From the cell containing the given text, extract its center point as (X, Y) coordinate. 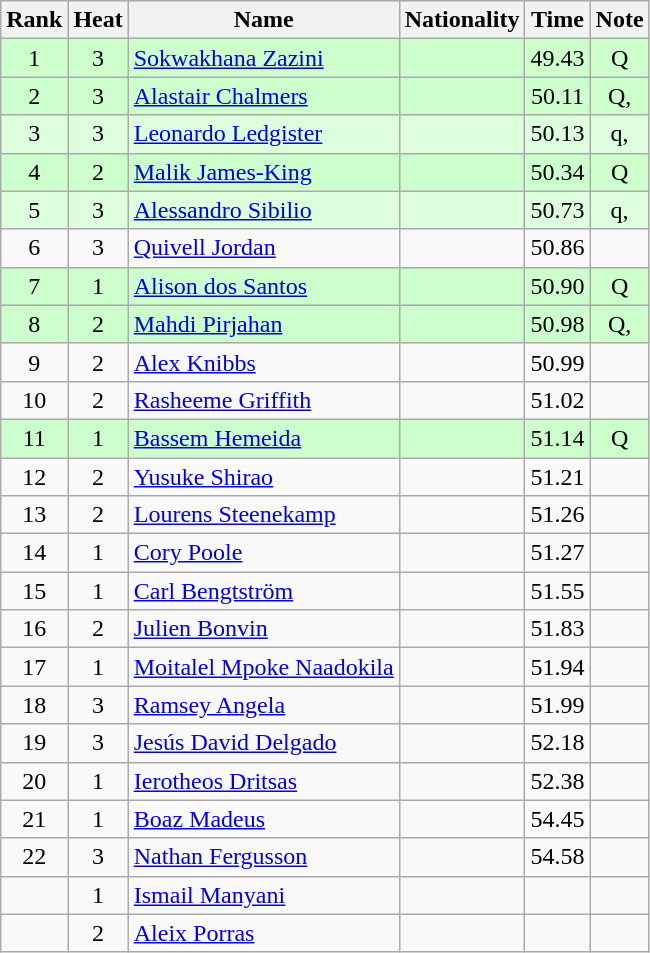
19 (34, 743)
52.38 (558, 781)
51.83 (558, 629)
51.99 (558, 705)
7 (34, 286)
Time (558, 20)
Nationality (462, 20)
49.43 (558, 58)
50.11 (558, 96)
16 (34, 629)
Aleix Porras (264, 933)
15 (34, 591)
9 (34, 362)
Quivell Jordan (264, 248)
Leonardo Ledgister (264, 134)
51.21 (558, 477)
54.58 (558, 857)
Rank (34, 20)
Boaz Madeus (264, 819)
Alessandro Sibilio (264, 210)
50.34 (558, 172)
Note (620, 20)
17 (34, 667)
Nathan Fergusson (264, 857)
Carl Bengtström (264, 591)
50.13 (558, 134)
21 (34, 819)
50.90 (558, 286)
8 (34, 324)
51.14 (558, 438)
54.45 (558, 819)
4 (34, 172)
14 (34, 553)
Name (264, 20)
Ramsey Angela (264, 705)
Lourens Steenekamp (264, 515)
50.98 (558, 324)
18 (34, 705)
13 (34, 515)
Cory Poole (264, 553)
51.02 (558, 400)
Alison dos Santos (264, 286)
Yusuke Shirao (264, 477)
Sokwakhana Zazini (264, 58)
12 (34, 477)
20 (34, 781)
Rasheeme Griffith (264, 400)
Julien Bonvin (264, 629)
Alastair Chalmers (264, 96)
50.73 (558, 210)
Ierotheos Dritsas (264, 781)
5 (34, 210)
51.94 (558, 667)
Heat (98, 20)
22 (34, 857)
51.26 (558, 515)
Mahdi Pirjahan (264, 324)
10 (34, 400)
Jesús David Delgado (264, 743)
Moitalel Mpoke Naadokila (264, 667)
51.27 (558, 553)
Bassem Hemeida (264, 438)
11 (34, 438)
52.18 (558, 743)
50.86 (558, 248)
Malik James-King (264, 172)
6 (34, 248)
50.99 (558, 362)
Alex Knibbs (264, 362)
Ismail Manyani (264, 895)
51.55 (558, 591)
